Detect which cell encompasses the target text, then output its [X, Y] center coordinate. 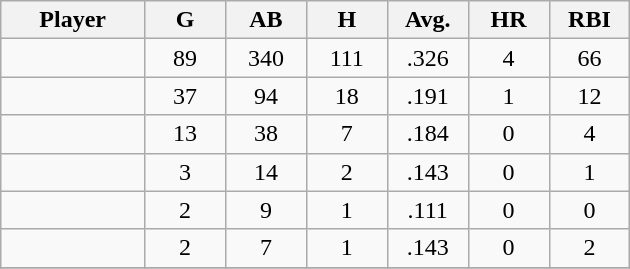
94 [266, 96]
18 [346, 96]
111 [346, 58]
89 [186, 58]
66 [590, 58]
H [346, 20]
RBI [590, 20]
AB [266, 20]
.184 [428, 134]
38 [266, 134]
14 [266, 172]
HR [508, 20]
340 [266, 58]
Player [73, 20]
12 [590, 96]
13 [186, 134]
Avg. [428, 20]
9 [266, 210]
.326 [428, 58]
3 [186, 172]
37 [186, 96]
.111 [428, 210]
.191 [428, 96]
G [186, 20]
